Search for the cell housing the specified text and yield its (X, Y) center coordinate. 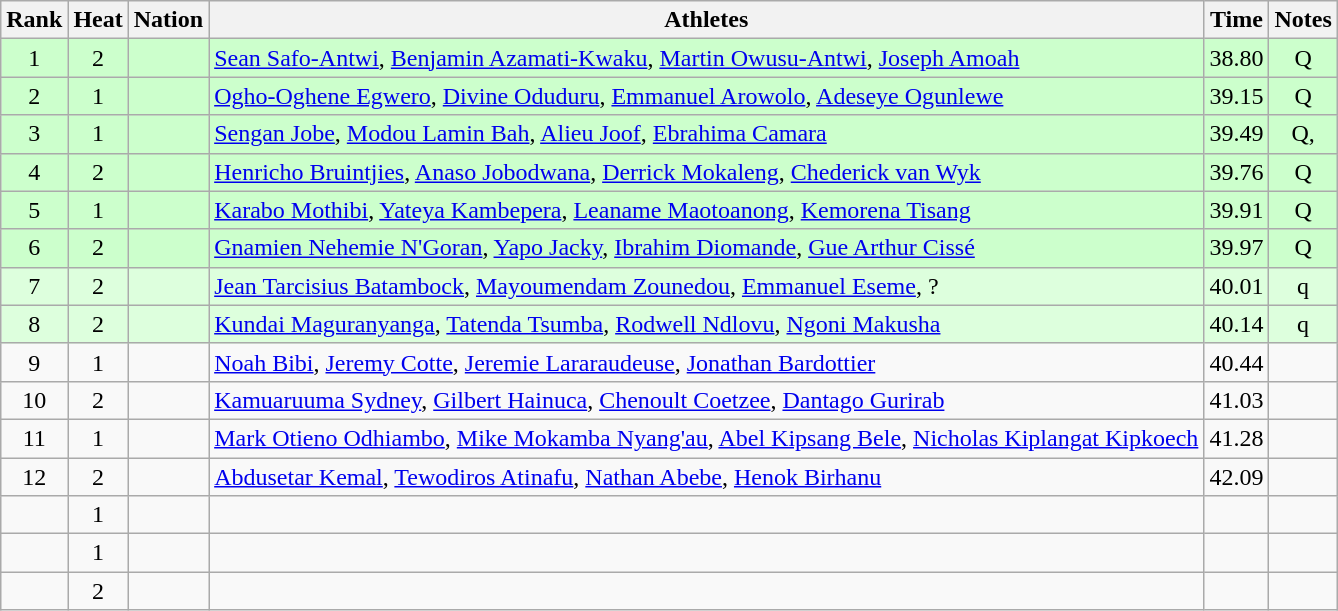
39.49 (1236, 134)
8 (34, 324)
Karabo Mothibi, Yateya Kambepera, Leaname Maotoanong, Kemorena Tisang (706, 210)
5 (34, 210)
Time (1236, 20)
Athletes (706, 20)
39.15 (1236, 96)
Henricho Bruintjies, Anaso Jobodwana, Derrick Mokaleng, Chederick van Wyk (706, 172)
38.80 (1236, 58)
Gnamien Nehemie N'Goran, Yapo Jacky, Ibrahim Diomande, Gue Arthur Cissé (706, 248)
40.01 (1236, 286)
39.97 (1236, 248)
Rank (34, 20)
Nation (168, 20)
Kundai Maguranyanga, Tatenda Tsumba, Rodwell Ndlovu, Ngoni Makusha (706, 324)
41.03 (1236, 400)
6 (34, 248)
11 (34, 438)
Ogho-Oghene Egwero, Divine Oduduru, Emmanuel Arowolo, Adeseye Ogunlewe (706, 96)
Mark Otieno Odhiambo, Mike Mokamba Nyang'au, Abel Kipsang Bele, Nicholas Kiplangat Kipkoech (706, 438)
Notes (1303, 20)
Abdusetar Kemal, Tewodiros Atinafu, Nathan Abebe, Henok Birhanu (706, 477)
4 (34, 172)
40.14 (1236, 324)
Jean Tarcisius Batambock, Mayoumendam Zounedou, Emmanuel Eseme, ? (706, 286)
39.76 (1236, 172)
3 (34, 134)
42.09 (1236, 477)
9 (34, 362)
12 (34, 477)
40.44 (1236, 362)
41.28 (1236, 438)
Noah Bibi, Jeremy Cotte, Jeremie Lararaudeuse, Jonathan Bardottier (706, 362)
Sengan Jobe, Modou Lamin Bah, Alieu Joof, Ebrahima Camara (706, 134)
39.91 (1236, 210)
10 (34, 400)
7 (34, 286)
Heat (98, 20)
Sean Safo-Antwi, Benjamin Azamati-Kwaku, Martin Owusu-Antwi, Joseph Amoah (706, 58)
Q, (1303, 134)
Kamuaruuma Sydney, Gilbert Hainuca, Chenoult Coetzee, Dantago Gurirab (706, 400)
